Extract the (X, Y) coordinate from the center of the cell holding the provided text.  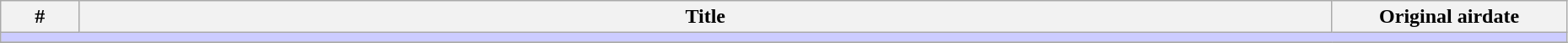
# (40, 17)
Original airdate (1449, 17)
Title (705, 17)
